Pinpoint the cell where the given text exists, returning its (X, Y) midpoint coordinate. 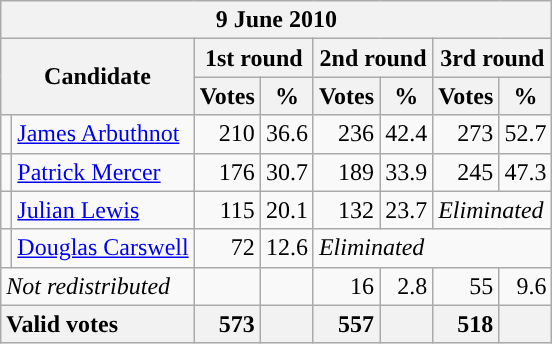
47.3 (526, 172)
3rd round (492, 58)
33.9 (406, 172)
James Arbuthnot (103, 134)
Julian Lewis (103, 210)
55 (466, 286)
2.8 (406, 286)
72 (227, 248)
20.1 (286, 210)
273 (466, 134)
52.7 (526, 134)
12.6 (286, 248)
9.6 (526, 286)
132 (346, 210)
42.4 (406, 134)
245 (466, 172)
557 (346, 324)
Not redistributed (98, 286)
Candidate (98, 77)
30.7 (286, 172)
210 (227, 134)
573 (227, 324)
2nd round (372, 58)
1st round (254, 58)
115 (227, 210)
16 (346, 286)
Valid votes (98, 324)
Patrick Mercer (103, 172)
176 (227, 172)
236 (346, 134)
518 (466, 324)
189 (346, 172)
36.6 (286, 134)
9 June 2010 (276, 20)
23.7 (406, 210)
Douglas Carswell (103, 248)
